Extract the (x, y) coordinate from the center of the cell holding the provided text.  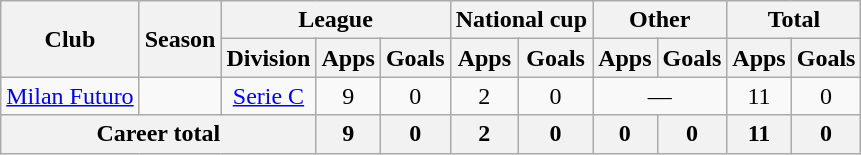
Serie C (268, 96)
League (336, 20)
Club (70, 39)
Season (180, 39)
Career total (158, 134)
— (660, 96)
Other (660, 20)
Milan Futuro (70, 96)
Total (794, 20)
Division (268, 58)
National cup (521, 20)
